Locate the cell with the specified text and output its (X, Y) center coordinate. 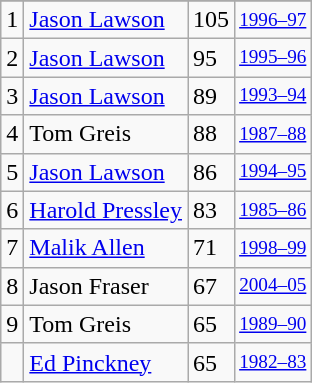
6 (12, 210)
3 (12, 96)
105 (212, 20)
2 (12, 58)
Malik Allen (106, 248)
95 (212, 58)
1995–96 (273, 58)
67 (212, 286)
89 (212, 96)
71 (212, 248)
Ed Pinckney (106, 362)
Jason Fraser (106, 286)
1993–94 (273, 96)
88 (212, 134)
2004–05 (273, 286)
83 (212, 210)
1989–90 (273, 324)
1996–97 (273, 20)
Harold Pressley (106, 210)
7 (12, 248)
1994–95 (273, 172)
4 (12, 134)
5 (12, 172)
86 (212, 172)
1 (12, 20)
9 (12, 324)
8 (12, 286)
1998–99 (273, 248)
1985–86 (273, 210)
1987–88 (273, 134)
1982–83 (273, 362)
